From the cell containing the given text, extract its center point as [x, y] coordinate. 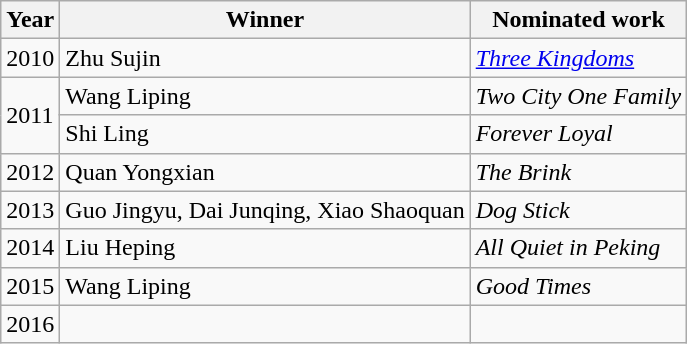
Quan Yongxian [265, 172]
Good Times [578, 286]
2014 [30, 248]
All Quiet in Peking [578, 248]
2010 [30, 58]
2012 [30, 172]
Three Kingdoms [578, 58]
Shi Ling [265, 134]
Winner [265, 20]
Two City One Family [578, 96]
Nominated work [578, 20]
Zhu Sujin [265, 58]
2011 [30, 115]
The Brink [578, 172]
Year [30, 20]
2016 [30, 324]
2015 [30, 286]
Guo Jingyu, Dai Junqing, Xiao Shaoquan [265, 210]
2013 [30, 210]
Liu Heping [265, 248]
Dog Stick [578, 210]
Forever Loyal [578, 134]
